Pinpoint the cell where the given text exists, returning its [x, y] midpoint coordinate. 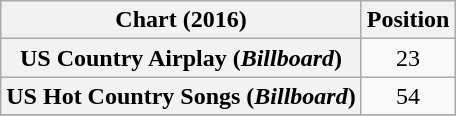
Position [408, 20]
23 [408, 58]
US Hot Country Songs (Billboard) [181, 96]
54 [408, 96]
Chart (2016) [181, 20]
US Country Airplay (Billboard) [181, 58]
